Detect which cell encompasses the target text, then output its [x, y] center coordinate. 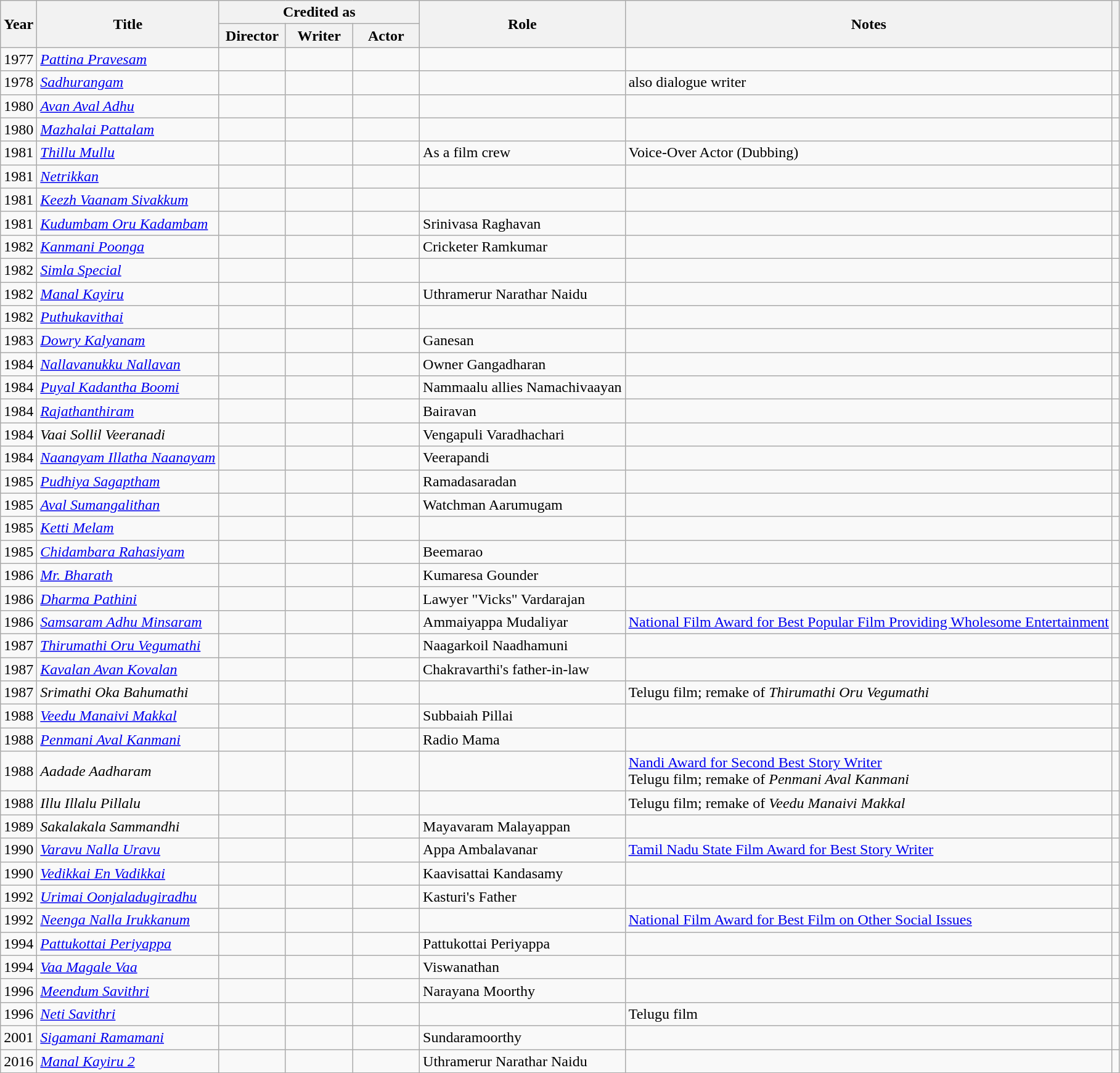
Naanayam Illatha Naanayam [128, 458]
Appa Ambalavanar [523, 850]
Credited as [319, 12]
1989 [18, 826]
1977 [18, 59]
Owner Gangadharan [523, 364]
Mazhalai Pattalam [128, 129]
Penmani Aval Kanmani [128, 740]
Veerapandi [523, 458]
Thirumathi Oru Vegumathi [128, 645]
Vengapuli Varadhachari [523, 435]
Simla Special [128, 270]
also dialogue writer [869, 83]
Ganesan [523, 341]
Puyal Kadantha Boomi [128, 388]
Kumaresa Gounder [523, 575]
Vaai Sollil Veeranadi [128, 435]
National Film Award for Best Popular Film Providing Wholesome Entertainment [869, 622]
Nallavanukku Nallavan [128, 364]
Sakalakala Sammandhi [128, 826]
2001 [18, 1037]
Kudumbam Oru Kadambam [128, 223]
Lawyer "Vicks" Vardarajan [523, 598]
Year [18, 24]
Aval Sumangalithan [128, 505]
Beemarao [523, 552]
Urimai Oonjaladugiradhu [128, 897]
Kavalan Avan Kovalan [128, 669]
Kanmani Poonga [128, 247]
Vedikkai En Vadikkai [128, 873]
Manal Kayiru 2 [128, 1061]
Chidambara Rahasiyam [128, 552]
Sadhurangam [128, 83]
Samsaram Adhu Minsaram [128, 622]
Vaa Magale Vaa [128, 967]
Voice-Over Actor (Dubbing) [869, 153]
Avan Aval Adhu [128, 106]
Rajathanthiram [128, 411]
Aadade Aadharam [128, 772]
Mayavaram Malayappan [523, 826]
Notes [869, 24]
Neti Savithri [128, 1014]
Veedu Manaivi Makkal [128, 716]
Illu Illalu Pillalu [128, 803]
Role [523, 24]
Subbaiah Pillai [523, 716]
2016 [18, 1061]
Varavu Nalla Uravu [128, 850]
Bairavan [523, 411]
Srimathi Oka Bahumathi [128, 693]
Ramadasaradan [523, 481]
1978 [18, 83]
Telugu film; remake of Veedu Manaivi Makkal [869, 803]
Naagarkoil Naadhamuni [523, 645]
Dharma Pathini [128, 598]
Sigamani Ramamani [128, 1037]
Nammaalu allies Namachivaayan [523, 388]
Tamil Nadu State Film Award for Best Story Writer [869, 850]
Sundaramoorthy [523, 1037]
Pattina Pravesam [128, 59]
Actor [386, 36]
Meendum Savithri [128, 990]
Title [128, 24]
Puthukavithai [128, 317]
Netrikkan [128, 176]
Watchman Aarumugam [523, 505]
Manal Kayiru [128, 294]
Writer [319, 36]
Kasturi's Father [523, 897]
Keezh Vaanam Sivakkum [128, 200]
Ketti Melam [128, 528]
Cricketer Ramkumar [523, 247]
Thillu Mullu [128, 153]
Ammaiyappa Mudaliyar [523, 622]
Narayana Moorthy [523, 990]
Viswanathan [523, 967]
National Film Award for Best Film on Other Social Issues [869, 920]
Mr. Bharath [128, 575]
Radio Mama [523, 740]
Kaavisattai Kandasamy [523, 873]
Srinivasa Raghavan [523, 223]
Telugu film; remake of Thirumathi Oru Vegumathi [869, 693]
1983 [18, 341]
Nandi Award for Second Best Story WriterTelugu film; remake of Penmani Aval Kanmani [869, 772]
Neenga Nalla Irukkanum [128, 920]
Chakravarthi's father-in-law [523, 669]
As a film crew [523, 153]
Telugu film [869, 1014]
Pudhiya Sagaptham [128, 481]
Director [253, 36]
Dowry Kalyanam [128, 341]
